From the cell containing the given text, extract its center point as [x, y] coordinate. 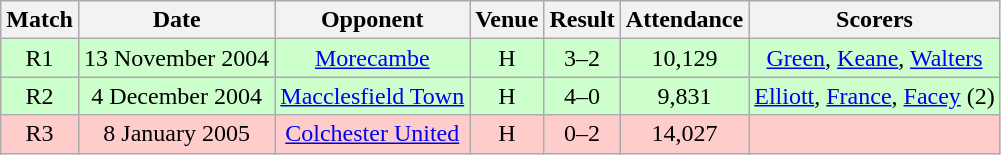
R1 [40, 58]
10,129 [684, 58]
4–0 [582, 96]
3–2 [582, 58]
Attendance [684, 20]
13 November 2004 [176, 58]
Scorers [875, 20]
Match [40, 20]
Result [582, 20]
14,027 [684, 134]
0–2 [582, 134]
Green, Keane, Walters [875, 58]
Opponent [372, 20]
Elliott, France, Facey (2) [875, 96]
Venue [507, 20]
Colchester United [372, 134]
Morecambe [372, 58]
4 December 2004 [176, 96]
8 January 2005 [176, 134]
9,831 [684, 96]
R2 [40, 96]
Macclesfield Town [372, 96]
Date [176, 20]
R3 [40, 134]
